Determine the (X, Y) coordinate at the center of the cell enclosing the given text.  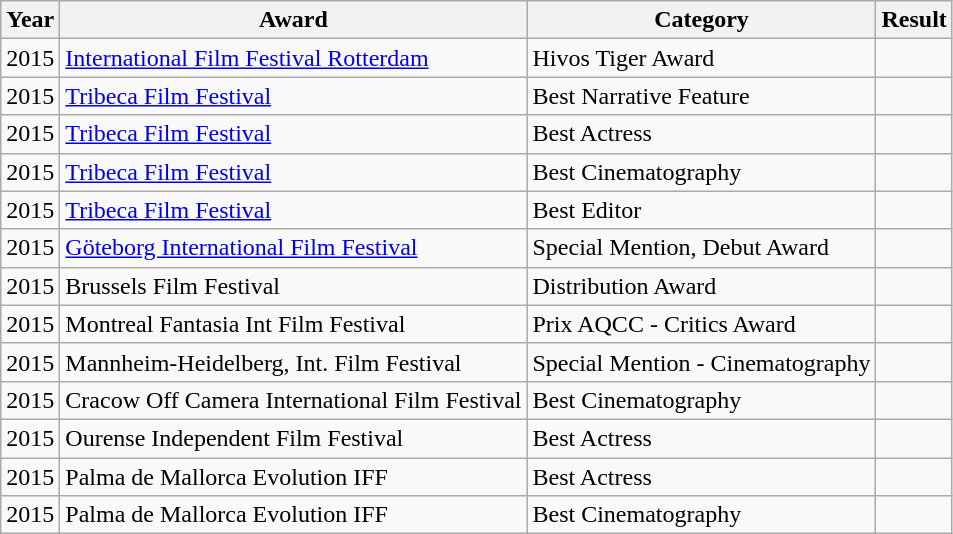
Year (30, 20)
Brussels Film Festival (294, 286)
Special Mention - Cinematography (702, 362)
Distribution Award (702, 286)
Hivos Tiger Award (702, 58)
Cracow Off Camera International Film Festival (294, 400)
Prix AQCC - Critics Award (702, 324)
Best Editor (702, 210)
Special Mention, Debut Award (702, 248)
Award (294, 20)
Göteborg International Film Festival (294, 248)
Result (914, 20)
Montreal Fantasia Int Film Festival (294, 324)
International Film Festival Rotterdam (294, 58)
Mannheim-Heidelberg, Int. Film Festival (294, 362)
Category (702, 20)
Ourense Independent Film Festival (294, 438)
Best Narrative Feature (702, 96)
